Search for the cell housing the specified text and yield its [x, y] center coordinate. 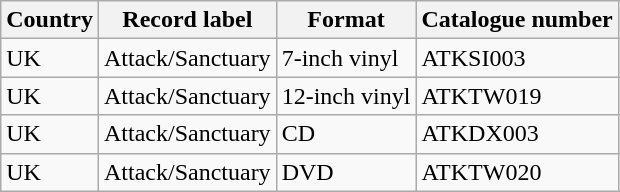
ATKTW020 [517, 172]
Record label [187, 20]
Format [346, 20]
Catalogue number [517, 20]
ATKDX003 [517, 134]
12-inch vinyl [346, 96]
DVD [346, 172]
7-inch vinyl [346, 58]
Country [50, 20]
ATKTW019 [517, 96]
ATKSI003 [517, 58]
CD [346, 134]
